Search for the cell housing the specified text and yield its [x, y] center coordinate. 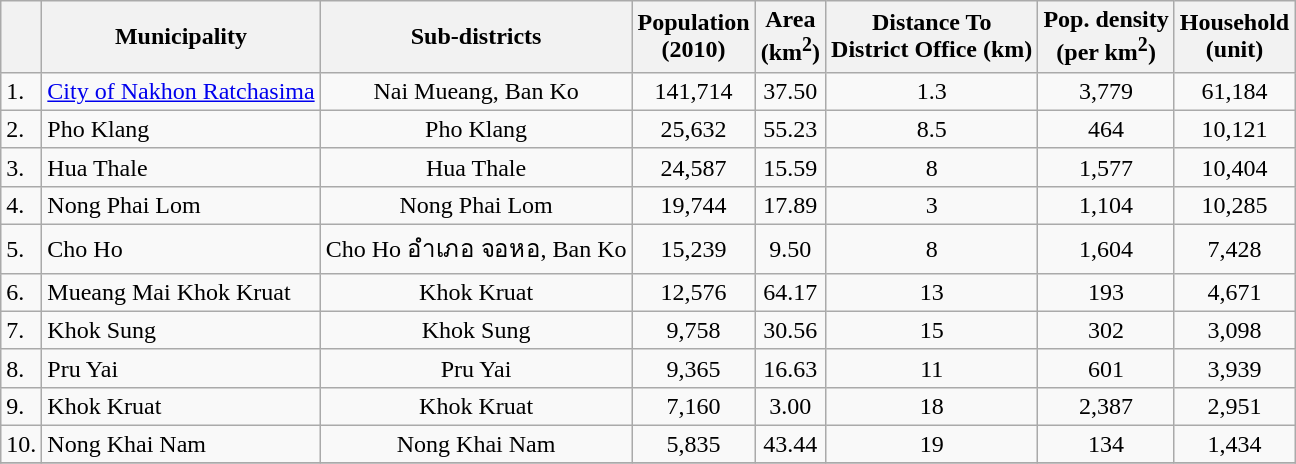
134 [1106, 444]
24,587 [694, 167]
9.50 [790, 250]
15 [932, 330]
2,951 [1234, 406]
141,714 [694, 91]
3,939 [1234, 368]
5. [22, 250]
3.00 [790, 406]
15.59 [790, 167]
30.56 [790, 330]
1,604 [1106, 250]
2,387 [1106, 406]
302 [1106, 330]
9,365 [694, 368]
601 [1106, 368]
Population(2010) [694, 37]
7,160 [694, 406]
13 [932, 292]
10,404 [1234, 167]
193 [1106, 292]
3,098 [1234, 330]
7,428 [1234, 250]
3. [22, 167]
43.44 [790, 444]
5,835 [694, 444]
19,744 [694, 205]
Area(km2) [790, 37]
4,671 [1234, 292]
1.3 [932, 91]
1,104 [1106, 205]
10,121 [1234, 129]
8. [22, 368]
Distance To District Office (km) [932, 37]
Sub-districts [476, 37]
6. [22, 292]
Municipality [181, 37]
11 [932, 368]
Household(unit) [1234, 37]
15,239 [694, 250]
12,576 [694, 292]
Pop. density (per km2) [1106, 37]
Cho Ho [181, 250]
37.50 [790, 91]
464 [1106, 129]
7. [22, 330]
Mueang Mai Khok Kruat [181, 292]
25,632 [694, 129]
1,577 [1106, 167]
9. [22, 406]
10. [22, 444]
4. [22, 205]
3,779 [1106, 91]
18 [932, 406]
19 [932, 444]
1,434 [1234, 444]
16.63 [790, 368]
55.23 [790, 129]
9,758 [694, 330]
61,184 [1234, 91]
City of Nakhon Ratchasima [181, 91]
3 [932, 205]
Nai Mueang, Ban Ko [476, 91]
Cho Ho อำเภอ จอหอ, Ban Ko [476, 250]
64.17 [790, 292]
17.89 [790, 205]
8.5 [932, 129]
1. [22, 91]
10,285 [1234, 205]
2. [22, 129]
